Capture the cell that displays the provided text and extract its (X, Y) central coordinate. 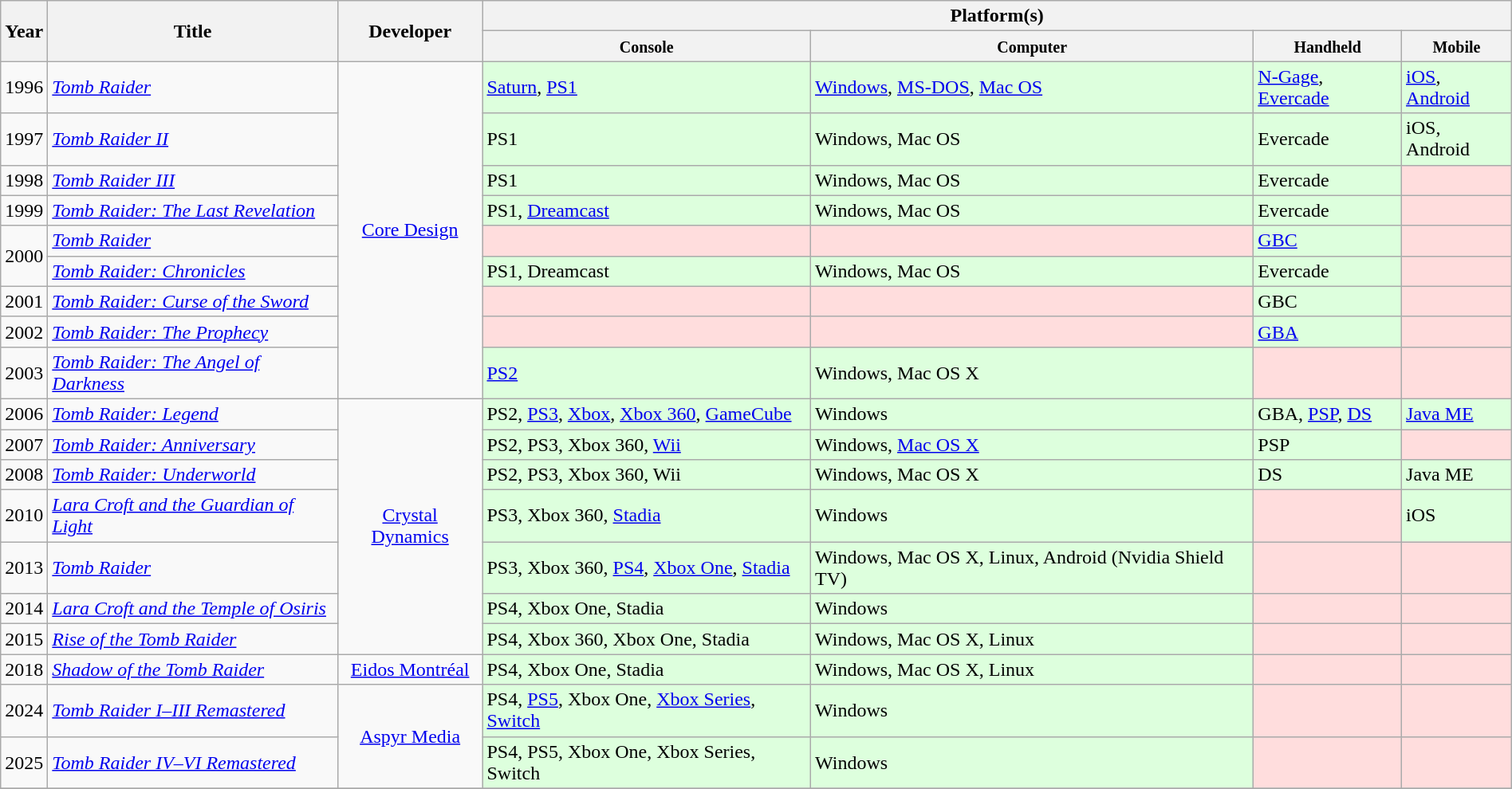
1997 (24, 139)
2003 (24, 373)
Tomb Raider: The Last Revelation (193, 210)
2002 (24, 332)
Tomb Raider: Anniversary (193, 444)
Year (24, 31)
Core Design (410, 230)
2025 (24, 762)
Tomb Raider: The Prophecy (193, 332)
2001 (24, 301)
Tomb Raider IV–VI Remastered (193, 762)
Windows, Mac OS X, Linux, Android (Nvidia Shield TV) (1032, 567)
Console (647, 46)
2007 (24, 444)
PSP (1328, 444)
Tomb Raider: Chronicles (193, 271)
1998 (24, 180)
Computer (1032, 46)
Platform(s) (997, 16)
PS4, Xbox 360, Xbox One, Stadia (647, 639)
Windows, MS-DOS, Mac OS (1032, 88)
2015 (24, 639)
GBA (1328, 332)
Lara Croft and the Guardian of Light (193, 516)
Shadow of the Tomb Raider (193, 669)
Tomb Raider: Legend (193, 414)
2024 (24, 711)
PS3, Xbox 360, Stadia (647, 516)
1999 (24, 210)
Title (193, 31)
Tomb Raider: Curse of the Sword (193, 301)
PS2, PS3, Xbox, Xbox 360, GameCube (647, 414)
PS3, Xbox 360, PS4, Xbox One, Stadia (647, 567)
1996 (24, 88)
2000 (24, 256)
Saturn, PS1 (647, 88)
Crystal Dynamics (410, 526)
Tomb Raider: The Angel of Darkness (193, 373)
Lara Croft and the Temple of Osiris (193, 609)
2014 (24, 609)
Tomb Raider: Underworld (193, 475)
N-Gage, Evercade (1328, 88)
Developer (410, 31)
Tomb Raider III (193, 180)
2008 (24, 475)
Tomb Raider II (193, 139)
2010 (24, 516)
2006 (24, 414)
2013 (24, 567)
Aspyr Media (410, 736)
Tomb Raider I–III Remastered (193, 711)
DS (1328, 475)
iOS (1457, 516)
PS2 (647, 373)
2018 (24, 669)
Eidos Montréal (410, 669)
GBA, PSP, DS (1328, 414)
Rise of the Tomb Raider (193, 639)
Mobile (1457, 46)
Handheld (1328, 46)
